Scan for the cell matching the given text and deliver its (x, y) coordinate at center. 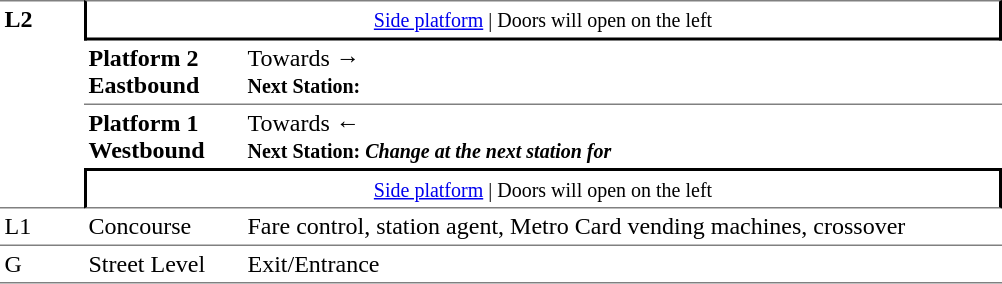
G (42, 264)
Platform 1Westbound (164, 136)
Fare control, station agent, Metro Card vending machines, crossover (622, 226)
Towards ← Next Station: Change at the next station for (622, 136)
L1 (42, 226)
Exit/Entrance (622, 264)
Street Level (164, 264)
Concourse (164, 226)
Platform 2Eastbound (164, 72)
Towards → Next Station: (622, 72)
L2 (42, 104)
